Identify which cell holds the provided text, then report its [x, y] central coordinate. 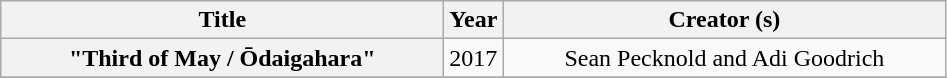
2017 [474, 58]
Sean Pecknold and Adi Goodrich [724, 58]
Year [474, 20]
Creator (s) [724, 20]
"Third of May / Ōdaigahara" [222, 58]
Title [222, 20]
